For the text-containing cell, return its midpoint in [x, y] coordinate format. 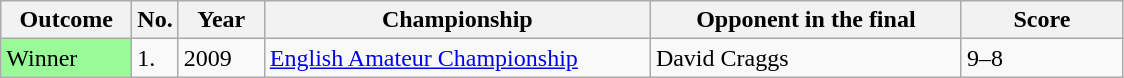
Winner [66, 58]
Year [221, 20]
Score [1042, 20]
No. [155, 20]
Outcome [66, 20]
Championship [457, 20]
9–8 [1042, 58]
David Craggs [806, 58]
1. [155, 58]
2009 [221, 58]
Opponent in the final [806, 20]
English Amateur Championship [457, 58]
